Return (X, Y) of the center of cell containing provided text 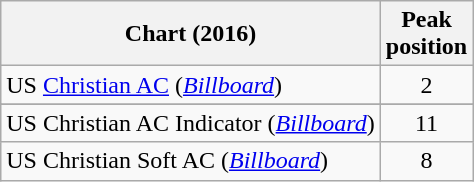
11 (426, 123)
Peak position (426, 34)
US Christian AC (Billboard) (191, 85)
2 (426, 85)
US Christian Soft AC (Billboard) (191, 161)
8 (426, 161)
US Christian AC Indicator (Billboard) (191, 123)
Chart (2016) (191, 34)
